Identify which cell holds the provided text, then report its [x, y] central coordinate. 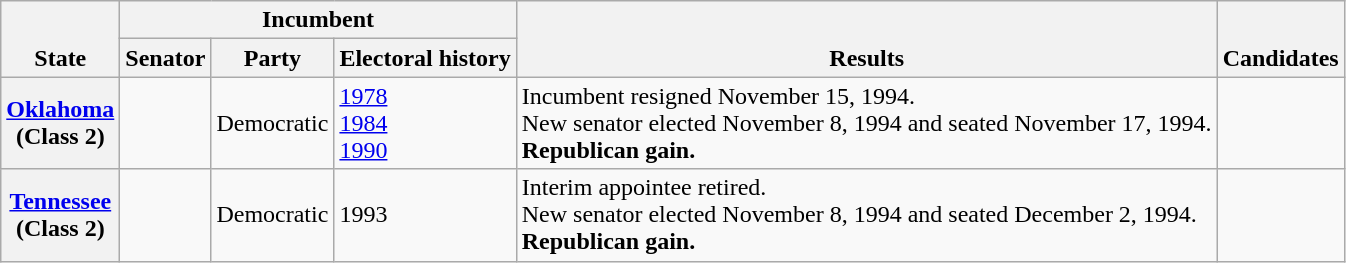
State [60, 39]
Incumbent resigned November 15, 1994.New senator elected November 8, 1994 and seated November 17, 1994.Republican gain. [866, 123]
197819841990 [425, 123]
Tennessee(Class 2) [60, 215]
Senator [166, 58]
Results [866, 39]
Electoral history [425, 58]
Oklahoma(Class 2) [60, 123]
Interim appointee retired.New senator elected November 8, 1994 and seated December 2, 1994.Republican gain. [866, 215]
1993 [425, 215]
Party [272, 58]
Candidates [1280, 39]
Incumbent [318, 20]
